Identify which cell holds the provided text, then report its [x, y] central coordinate. 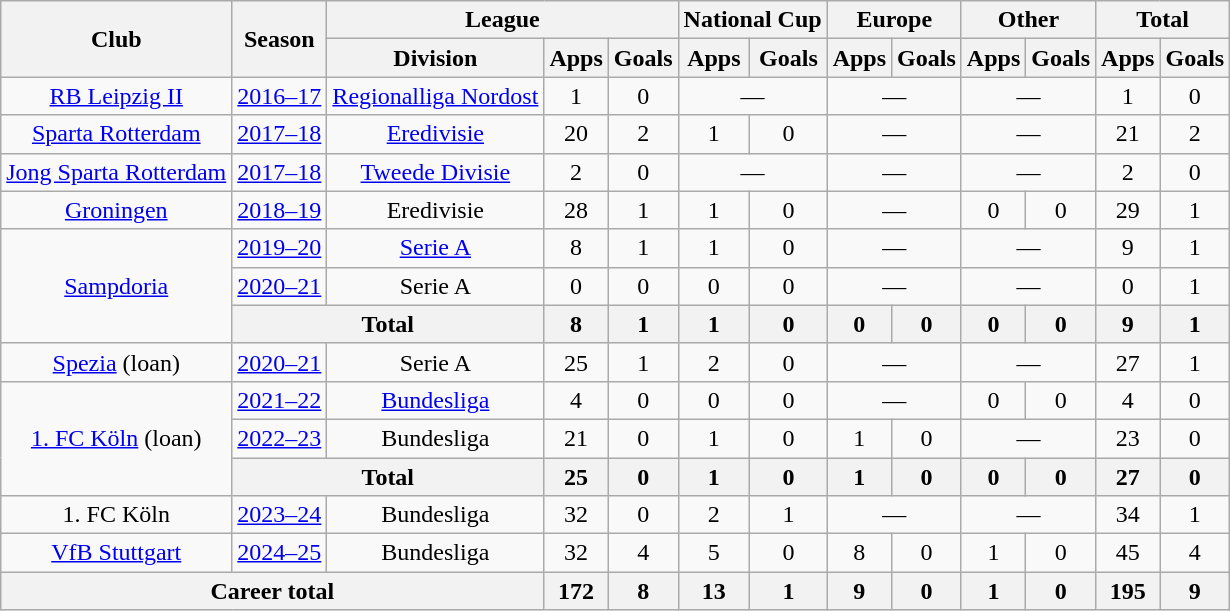
1. FC Köln [116, 515]
National Cup [752, 20]
2018–19 [280, 210]
Spezia (loan) [116, 362]
28 [576, 210]
34 [1128, 515]
League [502, 20]
Sampdoria [116, 286]
5 [714, 553]
2021–22 [280, 400]
Club [116, 39]
23 [1128, 438]
Division [436, 58]
Sparta Rotterdam [116, 134]
45 [1128, 553]
2019–20 [280, 248]
Tweede Divisie [436, 172]
VfB Stuttgart [116, 553]
Regionalliga Nordost [436, 96]
13 [714, 591]
Season [280, 39]
195 [1128, 591]
RB Leipzig II [116, 96]
Other [1028, 20]
Jong Sparta Rotterdam [116, 172]
20 [576, 134]
172 [576, 591]
Europe [894, 20]
Career total [272, 591]
2023–24 [280, 515]
1. FC Köln (loan) [116, 438]
2024–25 [280, 553]
2022–23 [280, 438]
29 [1128, 210]
2016–17 [280, 96]
Groningen [116, 210]
